Determine the [x, y] coordinate at the center of the cell enclosing the given text.  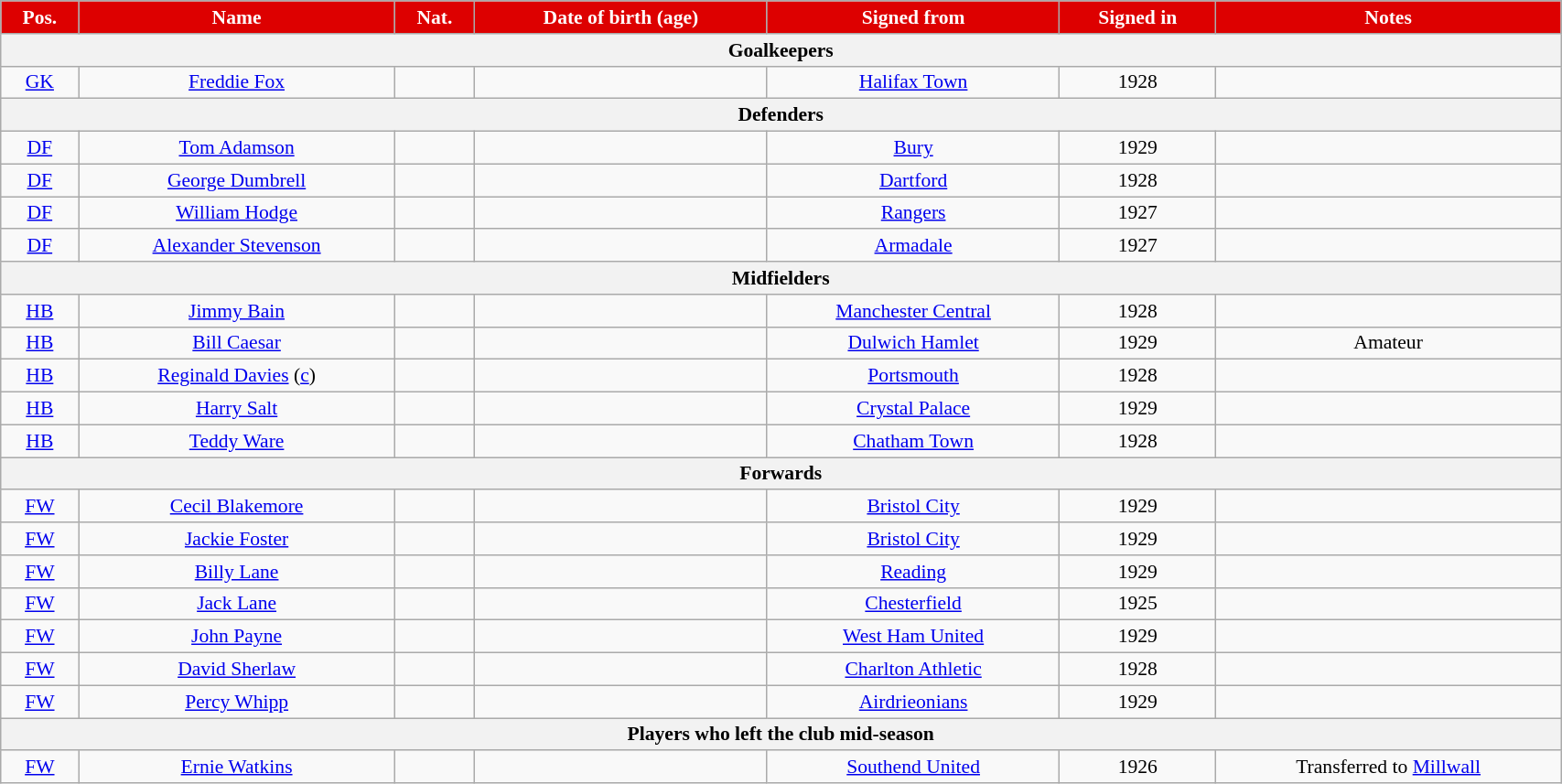
Ernie Watkins [236, 768]
Pos. [40, 17]
Transferred to Millwall [1389, 768]
Crystal Palace [913, 409]
Jimmy Bain [236, 311]
Signed from [913, 17]
Airdrieonians [913, 702]
Halifax Town [913, 82]
1925 [1138, 604]
Players who left the club mid-season [781, 735]
George Dumbrell [236, 180]
Billy Lane [236, 572]
Percy Whipp [236, 702]
Chesterfield [913, 604]
Charlton Athletic [913, 670]
Bill Caesar [236, 343]
William Hodge [236, 213]
Reading [913, 572]
1926 [1138, 768]
Bury [913, 148]
Amateur [1389, 343]
Southend United [913, 768]
Date of birth (age) [621, 17]
Tom Adamson [236, 148]
Defenders [781, 115]
Armadale [913, 246]
Name [236, 17]
Portsmouth [913, 376]
Alexander Stevenson [236, 246]
Teddy Ware [236, 441]
David Sherlaw [236, 670]
Manchester Central [913, 311]
Goalkeepers [781, 50]
Reginald Davies (c) [236, 376]
Forwards [781, 474]
Midfielders [781, 278]
Cecil Blakemore [236, 507]
Nat. [434, 17]
Dartford [913, 180]
Dulwich Hamlet [913, 343]
Notes [1389, 17]
Rangers [913, 213]
Jackie Foster [236, 539]
John Payne [236, 637]
Harry Salt [236, 409]
West Ham United [913, 637]
Signed in [1138, 17]
Freddie Fox [236, 82]
Jack Lane [236, 604]
GK [40, 82]
Chatham Town [913, 441]
